From the cell containing the given text, extract its center point as [x, y] coordinate. 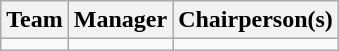
Team [35, 20]
Manager [120, 20]
Chairperson(s) [256, 20]
